Find where the given text appears and provide that cell's center as (x, y) coordinate. 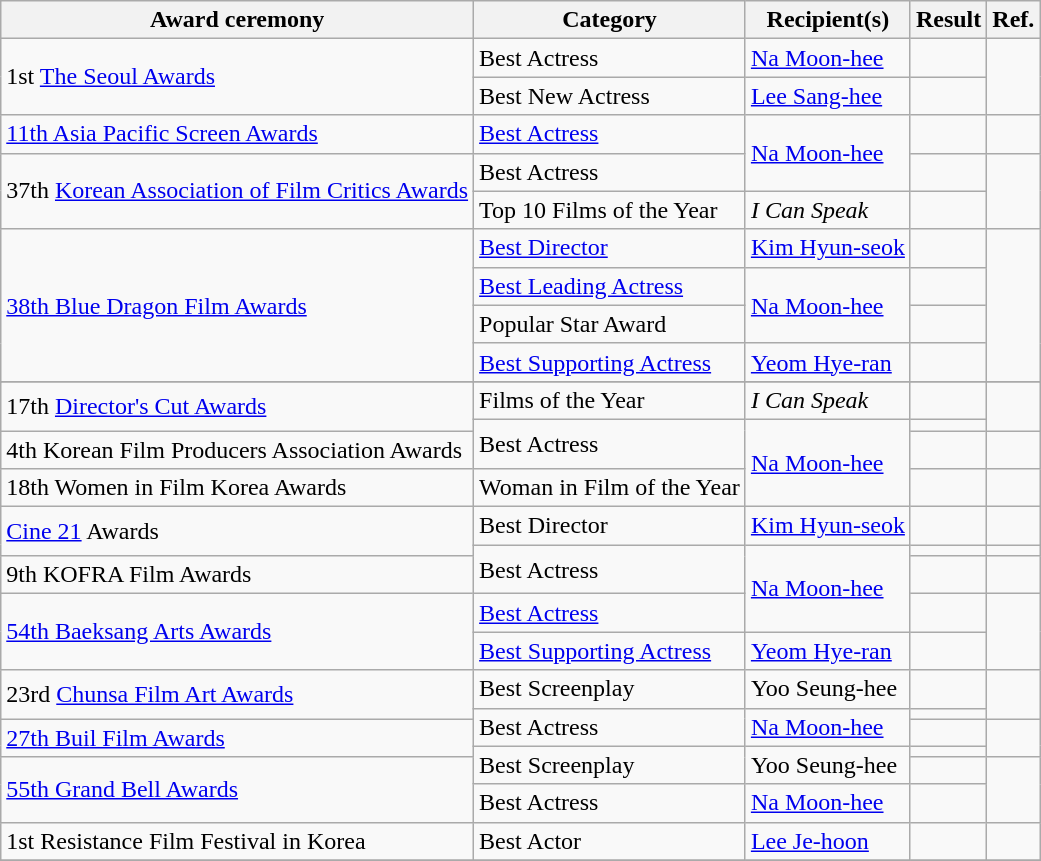
Recipient(s) (828, 20)
Woman in Film of the Year (610, 488)
17th Director's Cut Awards (238, 406)
18th Women in Film Korea Awards (238, 488)
Lee Je-hoon (828, 841)
9th KOFRA Film Awards (238, 575)
37th Korean Association of Film Critics Awards (238, 191)
38th Blue Dragon Film Awards (238, 305)
Ref. (1014, 20)
27th Buil Film Awards (238, 738)
54th Baeksang Arts Awards (238, 632)
55th Grand Bell Awards (238, 790)
1st Resistance Film Festival in Korea (238, 841)
Category (610, 20)
Top 10 Films of the Year (610, 210)
Lee Sang-hee (828, 96)
Cine 21 Awards (238, 532)
23rd Chunsa Film Art Awards (238, 694)
Result (948, 20)
1st The Seoul Awards (238, 77)
Best Actor (610, 841)
Films of the Year (610, 400)
Best Leading Actress (610, 286)
Popular Star Award (610, 324)
Best New Actress (610, 96)
11th Asia Pacific Screen Awards (238, 134)
4th Korean Film Producers Association Awards (238, 449)
Award ceremony (238, 20)
